Determine the [X, Y] coordinate at the center of the cell enclosing the given text.  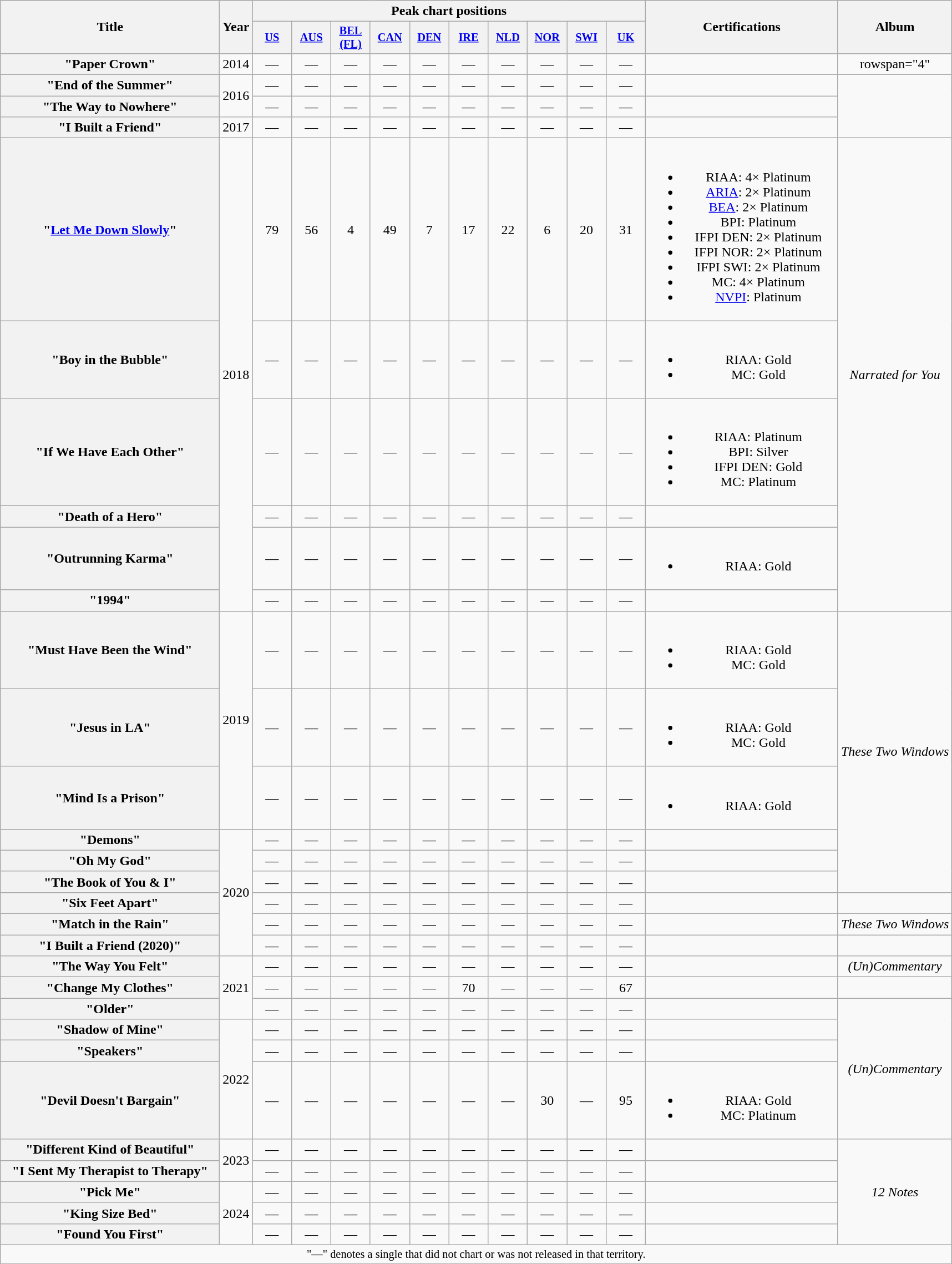
rowspan="4" [894, 64]
Certifications [741, 27]
12 Notes [894, 1192]
6 [547, 230]
2014 [236, 64]
31 [626, 230]
"—" denotes a single that did not chart or was not released in that territory. [476, 1254]
56 [312, 230]
"Demons" [110, 840]
67 [626, 988]
"Jesus in LA" [110, 727]
"Must Have Been the Wind" [110, 650]
"The Book of You & I" [110, 882]
2017 [236, 128]
"Shadow of Mine" [110, 1030]
"Older" [110, 1009]
4 [351, 230]
"Pick Me" [110, 1192]
"The Way to Nowhere" [110, 107]
"Speakers" [110, 1051]
2020 [236, 892]
CAN [389, 38]
"Found You First" [110, 1234]
20 [587, 230]
IRE [468, 38]
"Let Me Down Slowly" [110, 230]
7 [429, 230]
95 [626, 1100]
"Change My Clothes" [110, 988]
2024 [236, 1213]
NLD [508, 38]
79 [272, 230]
"I Built a Friend" [110, 128]
22 [508, 230]
"1994" [110, 600]
"The Way You Felt" [110, 967]
"Outrunning Karma" [110, 558]
"Devil Doesn't Bargain" [110, 1100]
2019 [236, 720]
Narrated for You [894, 375]
"Match in the Rain" [110, 924]
Peak chart positions [449, 11]
US [272, 38]
17 [468, 230]
UK [626, 38]
RIAA: PlatinumBPI: SilverIFPI DEN: GoldMC: Platinum [741, 452]
2022 [236, 1079]
Year [236, 27]
DEN [429, 38]
Album [894, 27]
2021 [236, 988]
2023 [236, 1160]
2016 [236, 96]
BEL(FL) [351, 38]
"Different Kind of Beautiful" [110, 1150]
SWI [587, 38]
"End of the Summer" [110, 85]
"If We Have Each Other" [110, 452]
"I Built a Friend (2020)" [110, 946]
"Six Feet Apart" [110, 903]
RIAA: GoldMC: Platinum [741, 1100]
NOR [547, 38]
Title [110, 27]
2018 [236, 375]
AUS [312, 38]
49 [389, 230]
"Oh My God" [110, 861]
"I Sent My Therapist to Therapy" [110, 1171]
"Boy in the Bubble" [110, 360]
"Death of a Hero" [110, 517]
"Mind Is a Prison" [110, 798]
"King Size Bed" [110, 1213]
30 [547, 1100]
70 [468, 988]
"Paper Crown" [110, 64]
